For the text-containing cell, return its midpoint in (x, y) coordinate format. 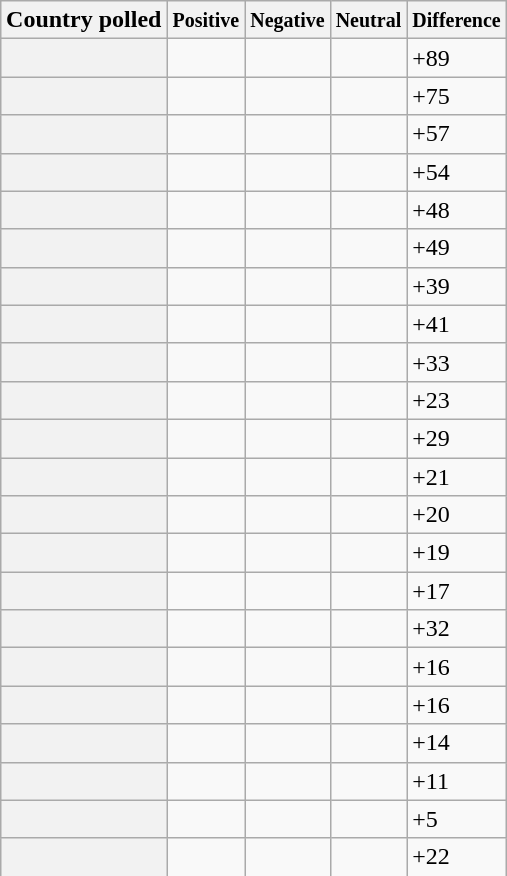
+29 (457, 438)
+20 (457, 515)
+39 (457, 286)
+17 (457, 591)
Difference (457, 20)
+49 (457, 248)
+32 (457, 629)
+89 (457, 58)
Negative (288, 20)
+14 (457, 743)
+23 (457, 400)
Neutral (368, 20)
+19 (457, 553)
+22 (457, 857)
+41 (457, 324)
+75 (457, 96)
+48 (457, 210)
+57 (457, 134)
Positive (206, 20)
+54 (457, 172)
+5 (457, 819)
Country polled (84, 20)
+21 (457, 477)
+11 (457, 781)
+33 (457, 362)
